Capture the cell that displays the provided text and extract its [x, y] central coordinate. 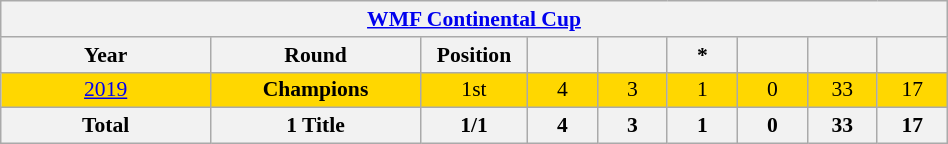
1/1 [474, 126]
1st [474, 90]
WMF Continental Cup [474, 19]
Champions [316, 90]
Round [316, 55]
* [702, 55]
1 Title [316, 126]
Year [106, 55]
Total [106, 126]
Position [474, 55]
2019 [106, 90]
